Return the [x, y] coordinate for the center point of the cell that contains the specified text.  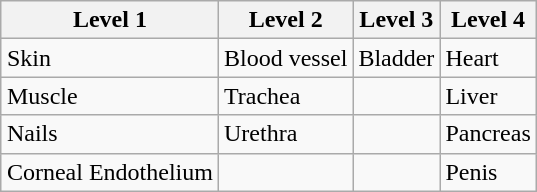
Level 2 [285, 20]
Level 3 [396, 20]
Corneal Endothelium [110, 172]
Bladder [396, 58]
Liver [488, 96]
Muscle [110, 96]
Penis [488, 172]
Level 1 [110, 20]
Heart [488, 58]
Pancreas [488, 134]
Level 4 [488, 20]
Skin [110, 58]
Urethra [285, 134]
Trachea [285, 96]
Nails [110, 134]
Blood vessel [285, 58]
